Extract the (x, y) coordinate from the center of the cell holding the provided text.  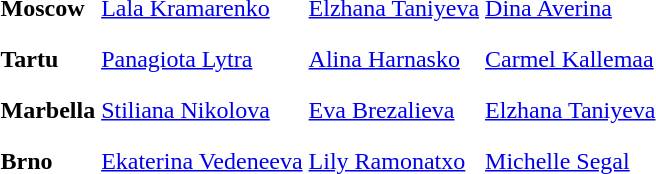
Stiliana Nikolova (202, 110)
Panagiota Lytra (202, 59)
Eva Brezalieva (394, 110)
Alina Harnasko (394, 59)
